Determine the [X, Y] coordinate at the center of the cell enclosing the given text.  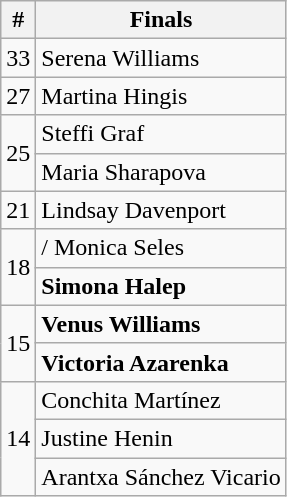
25 [18, 153]
Justine Henin [161, 438]
Finals [161, 20]
Conchita Martínez [161, 400]
Arantxa Sánchez Vicario [161, 477]
33 [18, 58]
Serena Williams [161, 58]
Steffi Graf [161, 134]
18 [18, 267]
27 [18, 96]
Simona Halep [161, 286]
21 [18, 210]
Venus Williams [161, 324]
# [18, 20]
Victoria Azarenka [161, 362]
14 [18, 438]
Maria Sharapova [161, 172]
/ Monica Seles [161, 248]
15 [18, 343]
Martina Hingis [161, 96]
Lindsay Davenport [161, 210]
